Determine the [x, y] coordinate at the center of the cell enclosing the given text.  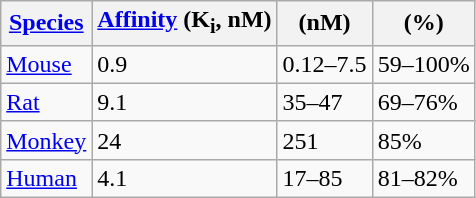
0.9 [184, 64]
0.12–7.5 [324, 64]
Monkey [46, 140]
Species [46, 23]
(nM) [324, 23]
4.1 [184, 178]
59–100% [424, 64]
35–47 [324, 102]
Human [46, 178]
251 [324, 140]
9.1 [184, 102]
17–85 [324, 178]
69–76% [424, 102]
81–82% [424, 178]
Mouse [46, 64]
Rat [46, 102]
85% [424, 140]
(%) [424, 23]
Affinity (Ki, nM) [184, 23]
24 [184, 140]
